Search for the cell housing the specified text and yield its (x, y) center coordinate. 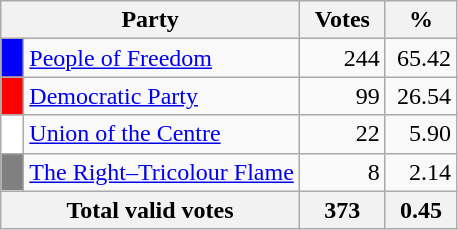
26.54 (420, 96)
% (420, 20)
Union of the Centre (162, 134)
22 (342, 134)
Party (150, 20)
Democratic Party (162, 96)
Total valid votes (150, 210)
99 (342, 96)
2.14 (420, 172)
8 (342, 172)
5.90 (420, 134)
244 (342, 58)
People of Freedom (162, 58)
65.42 (420, 58)
The Right–Tricolour Flame (162, 172)
0.45 (420, 210)
Votes (342, 20)
373 (342, 210)
